Locate the cell with the specified text and output its (x, y) center coordinate. 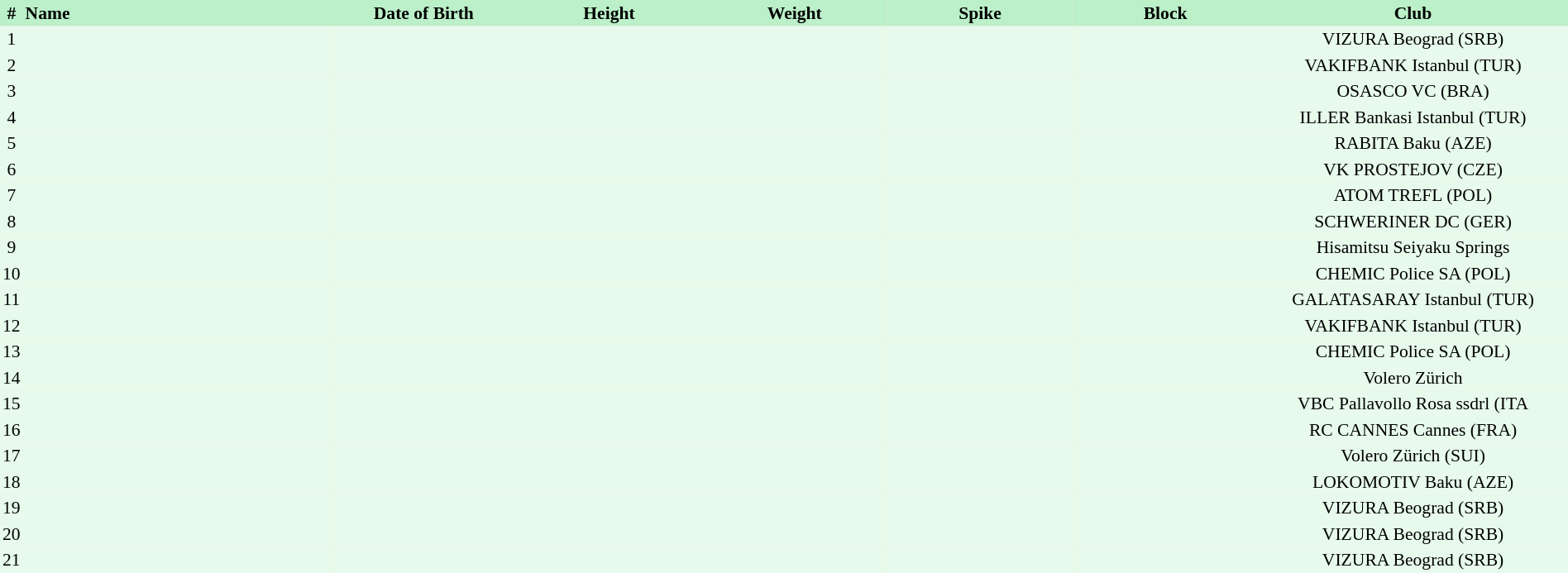
17 (12, 456)
13 (12, 352)
18 (12, 482)
Spike (980, 13)
20 (12, 534)
7 (12, 195)
5 (12, 144)
RC CANNES Cannes (FRA) (1413, 430)
10 (12, 274)
Date of Birth (423, 13)
12 (12, 326)
3 (12, 91)
8 (12, 222)
# (12, 13)
Volero Zürich (SUI) (1413, 456)
LOKOMOTIV Baku (AZE) (1413, 482)
RABITA Baku (AZE) (1413, 144)
ILLER Bankasi Istanbul (TUR) (1413, 117)
Volero Zürich (1413, 378)
16 (12, 430)
Height (609, 13)
9 (12, 248)
Hisamitsu Seiyaku Springs (1413, 248)
19 (12, 508)
VK PROSTEJOV (CZE) (1413, 170)
11 (12, 299)
GALATASARAY Istanbul (TUR) (1413, 299)
SCHWERINER DC (GER) (1413, 222)
4 (12, 117)
Weight (795, 13)
VBC Pallavollo Rosa ssdrl (ITA (1413, 403)
6 (12, 170)
Block (1165, 13)
15 (12, 403)
ATOM TREFL (POL) (1413, 195)
Club (1413, 13)
14 (12, 378)
OSASCO VC (BRA) (1413, 91)
2 (12, 65)
Name (177, 13)
1 (12, 40)
